Scan for the cell matching the given text and deliver its [x, y] coordinate at center. 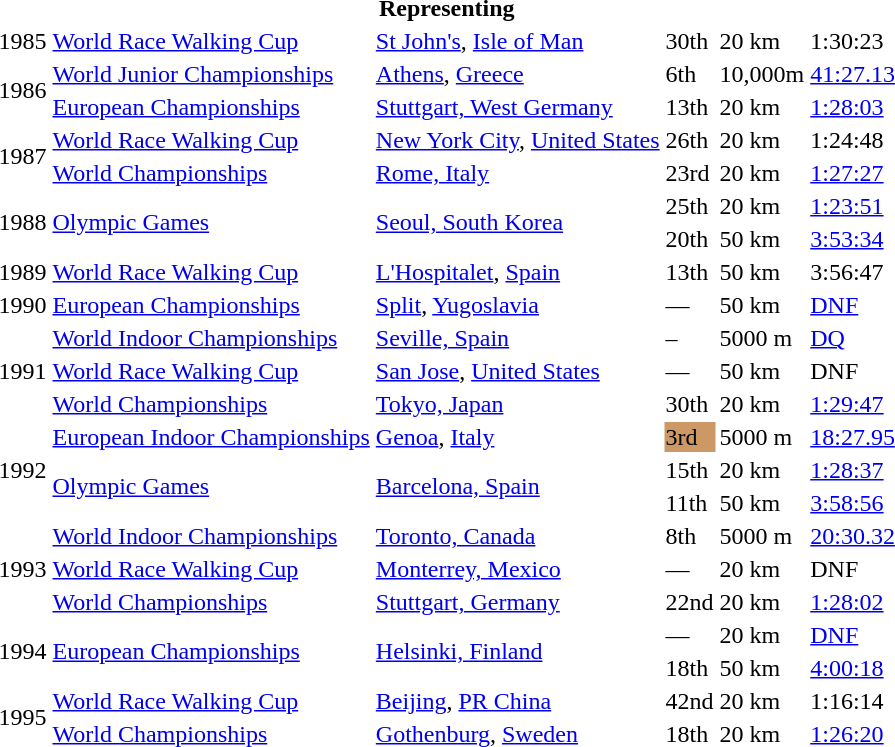
European Indoor Championships [211, 437]
– [690, 338]
18th [690, 668]
3rd [690, 437]
World Junior Championships [211, 74]
Seville, Spain [518, 338]
Seoul, South Korea [518, 222]
25th [690, 206]
23rd [690, 173]
8th [690, 536]
Genoa, Italy [518, 437]
15th [690, 470]
Athens, Greece [518, 74]
St John's, Isle of Man [518, 41]
20th [690, 239]
New York City, United States [518, 140]
11th [690, 503]
Helsinki, Finland [518, 652]
Barcelona, Spain [518, 486]
26th [690, 140]
6th [690, 74]
Rome, Italy [518, 173]
Toronto, Canada [518, 536]
Beijing, PR China [518, 701]
Stuttgart, Germany [518, 602]
Monterrey, Mexico [518, 569]
San Jose, United States [518, 371]
Stuttgart, West Germany [518, 107]
10,000m [762, 74]
42nd [690, 701]
Split, Yugoslavia [518, 305]
Tokyo, Japan [518, 404]
L'Hospitalet, Spain [518, 272]
22nd [690, 602]
